Return [x, y] of the center of cell containing provided text 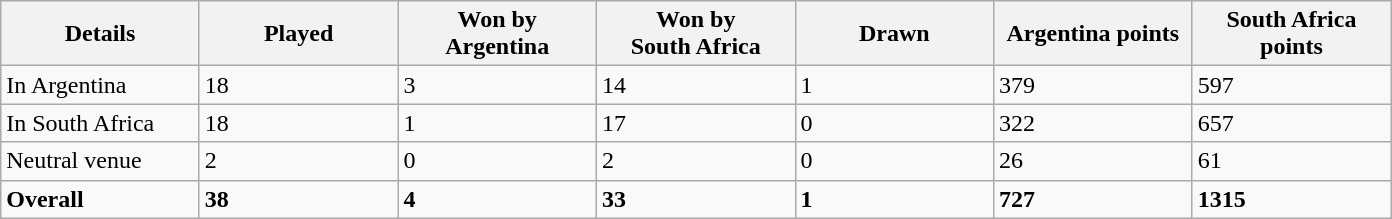
38 [298, 199]
Overall [100, 199]
14 [696, 85]
727 [1094, 199]
1315 [1292, 199]
17 [696, 123]
South Africa points [1292, 34]
Details [100, 34]
4 [498, 199]
26 [1094, 161]
Won bySouth Africa [696, 34]
Argentina points [1094, 34]
In Argentina [100, 85]
322 [1094, 123]
33 [696, 199]
Played [298, 34]
In South Africa [100, 123]
597 [1292, 85]
379 [1094, 85]
Won byArgentina [498, 34]
Neutral venue [100, 161]
657 [1292, 123]
Drawn [894, 34]
3 [498, 85]
61 [1292, 161]
